Extract the [X, Y] coordinate from the center of the cell holding the provided text.  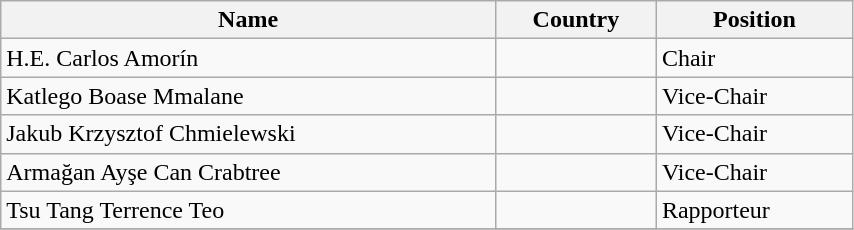
Name [248, 20]
Katlego Boase Mmalane [248, 96]
Country [576, 20]
Jakub Krzysztof Chmielewski [248, 134]
Chair [754, 58]
Armağan Ayşe Can Crabtree [248, 172]
Rapporteur [754, 210]
Tsu Tang Terrence Teo [248, 210]
Position [754, 20]
H.E. Carlos Amorín [248, 58]
